Return the [X, Y] coordinate for the center point of the cell that contains the specified text.  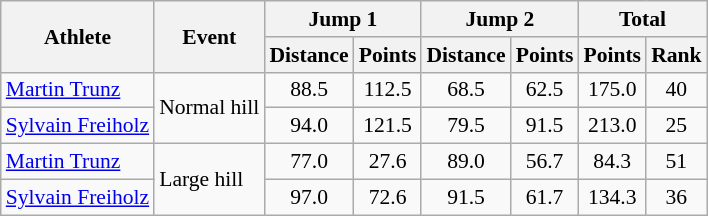
84.3 [612, 162]
79.5 [466, 126]
121.5 [388, 126]
40 [676, 90]
27.6 [388, 162]
Rank [676, 55]
Large hill [209, 180]
62.5 [545, 90]
72.6 [388, 197]
77.0 [308, 162]
94.0 [308, 126]
134.3 [612, 197]
89.0 [466, 162]
Total [642, 19]
51 [676, 162]
97.0 [308, 197]
36 [676, 197]
Athlete [78, 36]
68.5 [466, 90]
213.0 [612, 126]
25 [676, 126]
112.5 [388, 90]
Jump 1 [342, 19]
Jump 2 [500, 19]
Event [209, 36]
175.0 [612, 90]
56.7 [545, 162]
88.5 [308, 90]
Normal hill [209, 108]
61.7 [545, 197]
